Locate the cell with the specified text and output its (x, y) center coordinate. 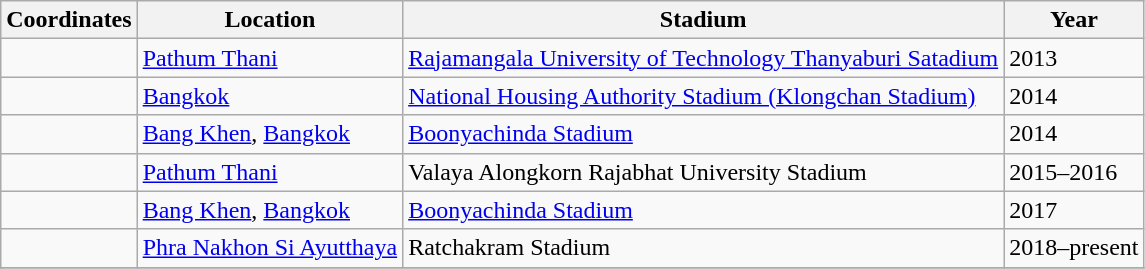
National Housing Authority Stadium (Klongchan Stadium) (704, 96)
Rajamangala University of Technology Thanyaburi Satadium (704, 58)
2015–2016 (1074, 172)
Phra Nakhon Si Ayutthaya (270, 248)
Bangkok (270, 96)
2018–present (1074, 248)
Location (270, 20)
Stadium (704, 20)
2017 (1074, 210)
Coordinates (69, 20)
Ratchakram Stadium (704, 248)
Valaya Alongkorn Rajabhat University Stadium (704, 172)
2013 (1074, 58)
Year (1074, 20)
